Determine the (X, Y) coordinate at the center of the cell enclosing the given text.  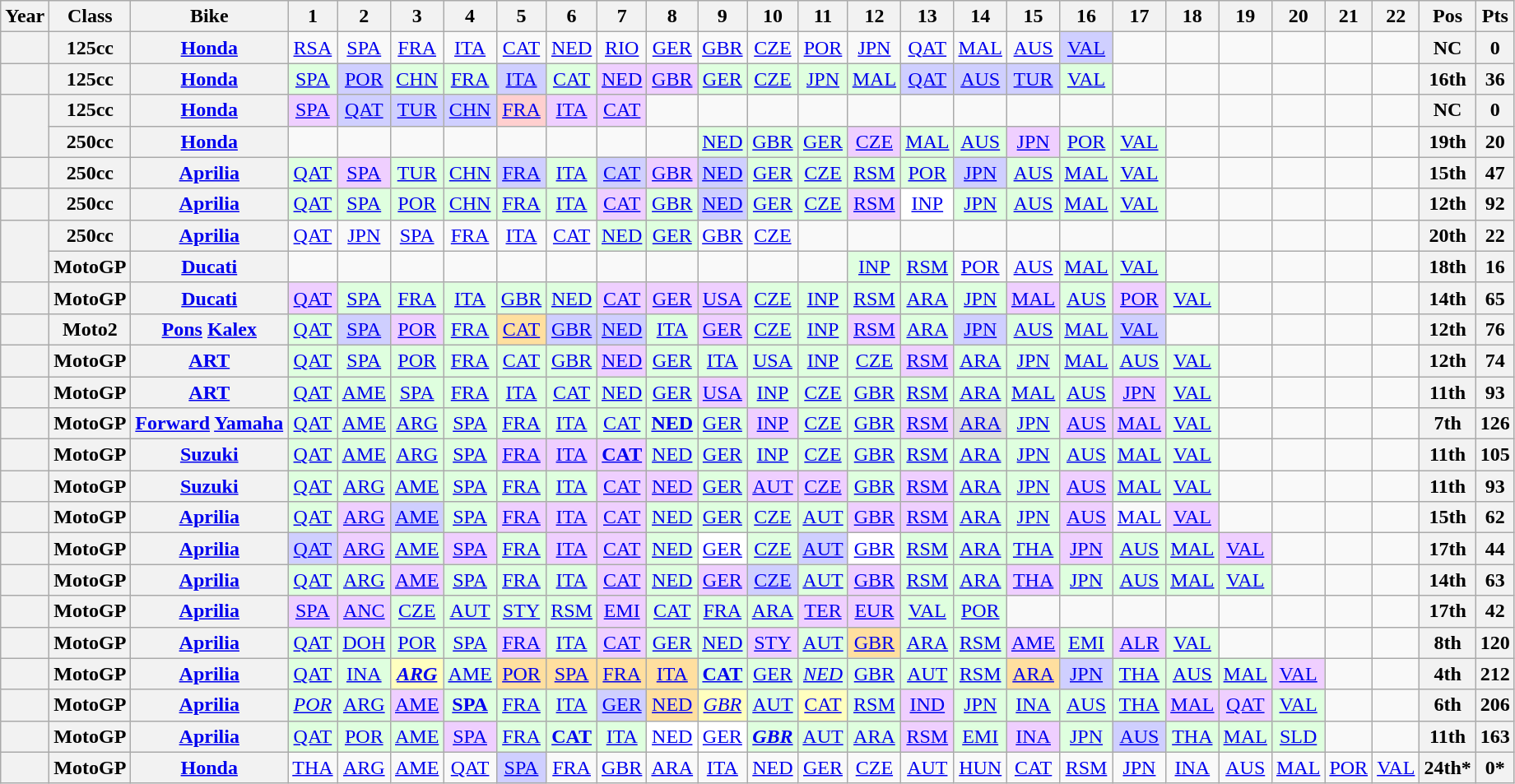
ALR (1139, 643)
42 (1494, 611)
DOH (364, 643)
Class (91, 16)
RIO (621, 48)
11 (823, 16)
19 (1245, 16)
Bike (209, 16)
76 (1494, 329)
4th (1448, 674)
SLD (1298, 736)
7 (621, 16)
19th (1448, 141)
Pts (1494, 16)
74 (1494, 360)
6 (572, 16)
3 (416, 16)
Pons Kalex (209, 329)
20th (1448, 235)
18 (1192, 16)
12 (874, 16)
2 (364, 16)
7th (1448, 424)
Pos (1448, 16)
16th (1448, 79)
1 (313, 16)
6th (1448, 705)
14 (980, 16)
Moto2 (91, 329)
TER (823, 611)
15 (1033, 16)
13 (927, 16)
HUN (980, 768)
21 (1349, 16)
105 (1494, 455)
44 (1494, 549)
RSA (313, 48)
65 (1494, 298)
ANC (364, 611)
47 (1494, 173)
Year (25, 16)
163 (1494, 736)
212 (1494, 674)
5 (521, 16)
24th* (1448, 768)
17 (1139, 16)
4 (470, 16)
126 (1494, 424)
120 (1494, 643)
62 (1494, 517)
8 (672, 16)
IND (927, 705)
EUR (874, 611)
63 (1494, 580)
36 (1494, 79)
8th (1448, 643)
92 (1494, 204)
Forward Yamaha (209, 424)
9 (723, 16)
206 (1494, 705)
0* (1494, 768)
10 (773, 16)
18th (1448, 267)
